Capture the cell that displays the provided text and extract its (x, y) central coordinate. 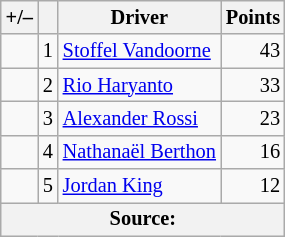
Driver (140, 17)
5 (48, 186)
2 (48, 85)
1 (48, 51)
Nathanaël Berthon (140, 152)
16 (253, 152)
4 (48, 152)
Alexander Rossi (140, 118)
33 (253, 85)
23 (253, 118)
12 (253, 186)
Jordan King (140, 186)
Points (253, 17)
43 (253, 51)
Source: (143, 219)
3 (48, 118)
+/– (20, 17)
Stoffel Vandoorne (140, 51)
Rio Haryanto (140, 85)
